Scan for the cell matching the given text and deliver its (x, y) coordinate at center. 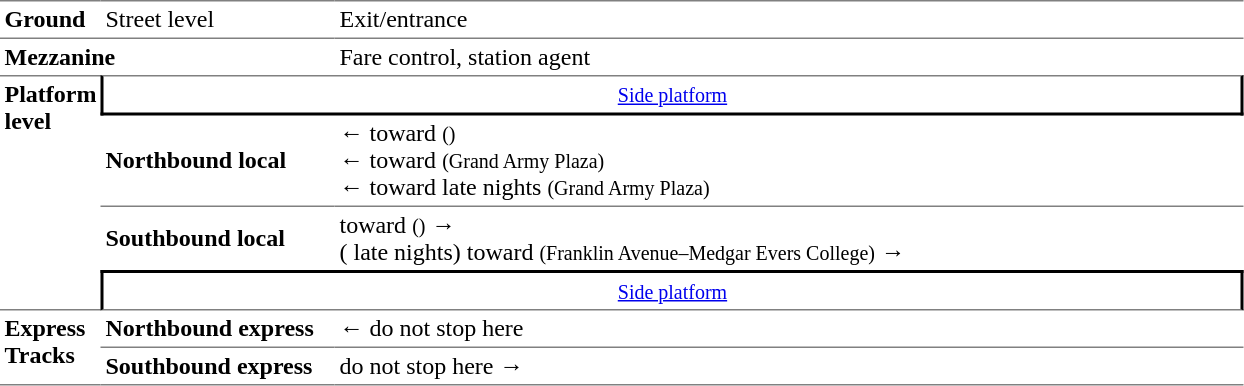
Southbound express (218, 367)
do not stop here → (790, 367)
Southbound local (218, 238)
Northbound local (218, 162)
Ground (50, 19)
Exit/entrance (790, 19)
Northbound express (218, 329)
Platform level (50, 193)
toward () → ( late nights) toward (Franklin Avenue–Medgar Evers College) → (790, 238)
Express Tracks (50, 348)
← do not stop here (790, 329)
Fare control, station agent (790, 57)
Street level (218, 19)
← toward ()← toward (Grand Army Plaza)← toward late nights (Grand Army Plaza) (790, 162)
Mezzanine (168, 57)
